Return the [X, Y] coordinate for the center point of the cell that contains the specified text.  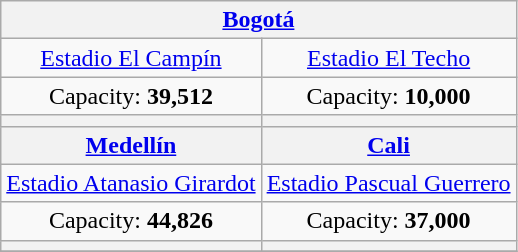
Cali [388, 145]
Capacity: 10,000 [388, 96]
Bogotá [258, 20]
Estadio El Techo [388, 58]
Estadio Pascual Guerrero [388, 183]
Capacity: 44,826 [131, 221]
Capacity: 37,000 [388, 221]
Estadio Atanasio Girardot [131, 183]
Capacity: 39,512 [131, 96]
Medellín [131, 145]
Estadio El Campín [131, 58]
